Identify which cell holds the provided text, then report its (X, Y) central coordinate. 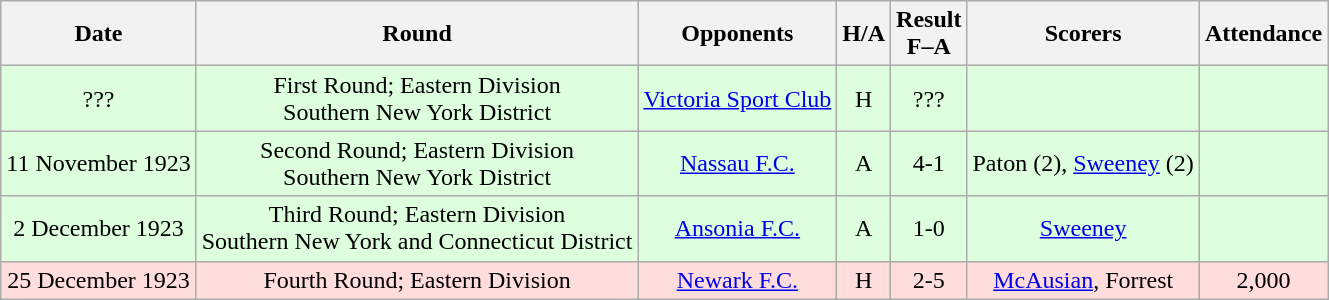
Nassau F.C. (738, 164)
Ansonia F.C. (738, 228)
Round (417, 34)
H/A (864, 34)
Opponents (738, 34)
2 December 1923 (98, 228)
Fourth Round; Eastern Division (417, 280)
Sweeney (1083, 228)
4-1 (929, 164)
Attendance (1263, 34)
25 December 1923 (98, 280)
Newark F.C. (738, 280)
Paton (2), Sweeney (2) (1083, 164)
First Round; Eastern DivisionSouthern New York District (417, 98)
Victoria Sport Club (738, 98)
2,000 (1263, 280)
Scorers (1083, 34)
Date (98, 34)
ResultF–A (929, 34)
2-5 (929, 280)
Second Round; Eastern DivisionSouthern New York District (417, 164)
McAusian, Forrest (1083, 280)
11 November 1923 (98, 164)
1-0 (929, 228)
Third Round; Eastern DivisionSouthern New York and Connecticut District (417, 228)
